Identify which cell holds the provided text, then report its [x, y] central coordinate. 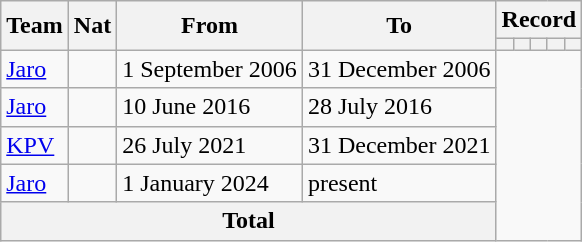
To [399, 26]
1 January 2024 [210, 183]
31 December 2021 [399, 145]
From [210, 26]
28 July 2016 [399, 107]
26 July 2021 [210, 145]
Team [35, 26]
present [399, 183]
Total [248, 221]
KPV [35, 145]
10 June 2016 [210, 107]
Nat [92, 26]
1 September 2006 [210, 69]
31 December 2006 [399, 69]
Record [539, 20]
